Search for the cell housing the specified text and yield its (x, y) center coordinate. 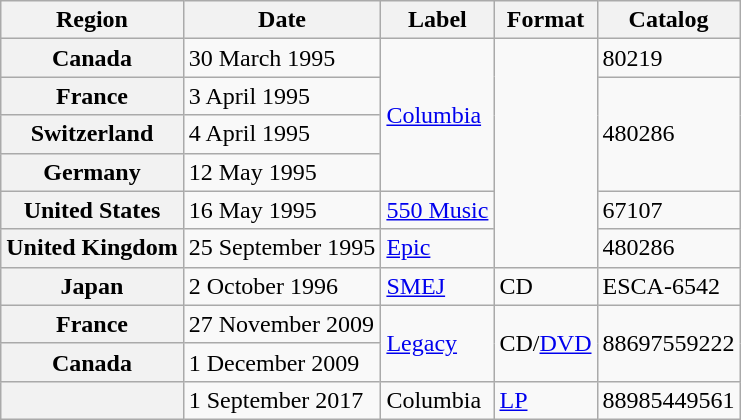
Epic (438, 248)
30 March 1995 (282, 58)
1 December 2009 (282, 362)
LP (546, 400)
Legacy (438, 343)
16 May 1995 (282, 210)
CD/DVD (546, 343)
12 May 1995 (282, 172)
Germany (92, 172)
CD (546, 286)
25 September 1995 (282, 248)
SMEJ (438, 286)
550 Music (438, 210)
Japan (92, 286)
80219 (668, 58)
Date (282, 20)
2 October 1996 (282, 286)
4 April 1995 (282, 134)
Switzerland (92, 134)
27 November 2009 (282, 324)
1 September 2017 (282, 400)
United States (92, 210)
88697559222 (668, 343)
Region (92, 20)
Label (438, 20)
Catalog (668, 20)
3 April 1995 (282, 96)
67107 (668, 210)
Format (546, 20)
ESCA-6542 (668, 286)
United Kingdom (92, 248)
88985449561 (668, 400)
